From the cell containing the given text, extract its center point as [X, Y] coordinate. 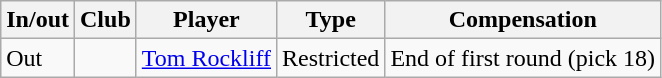
Out [38, 58]
Player [206, 20]
In/out [38, 20]
Type [331, 20]
Restricted [331, 58]
Compensation [523, 20]
Club [106, 20]
Tom Rockliff [206, 58]
End of first round (pick 18) [523, 58]
